Locate the cell with the specified text and output its [x, y] center coordinate. 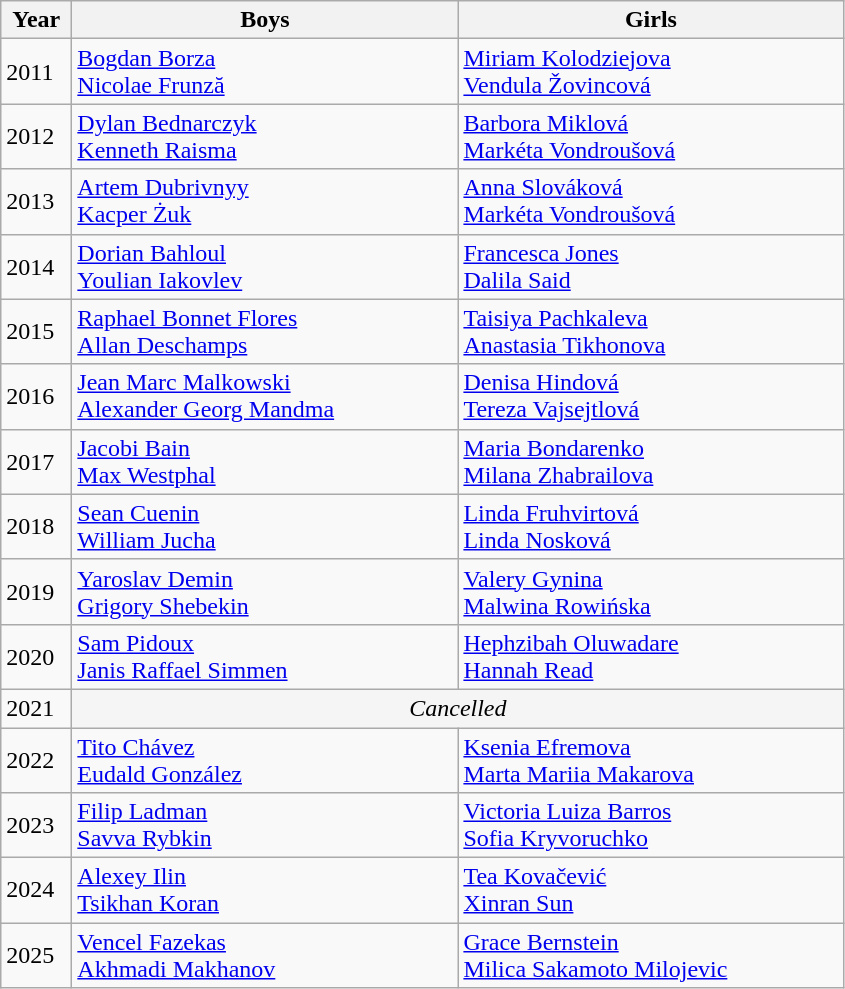
Grace Bernstein Milica Sakamoto Milojevic [651, 956]
Cancelled [458, 708]
Year [36, 20]
Victoria Luiza Barros Sofia Kryvoruchko [651, 826]
Taisiya Pachkaleva Anastasia Tikhonova [651, 332]
Jacobi Bain Max Westphal [265, 462]
2011 [36, 72]
2020 [36, 656]
2025 [36, 956]
Bogdan Borza Nicolae Frunză [265, 72]
Linda Fruhvirtová Linda Nosková [651, 526]
Denisa Hindová Tereza Vajsejtlová [651, 396]
Filip Ladman Savva Rybkin [265, 826]
Barbora Miklová Markéta Vondroušová [651, 136]
Girls [651, 20]
2014 [36, 266]
2015 [36, 332]
Tea Kovačević Xinran Sun [651, 890]
Artem Dubrivnyy Kacper Żuk [265, 202]
Valery Gynina Malwina Rowińska [651, 592]
2021 [36, 708]
Tito Chávez Eudald González [265, 760]
Miriam Kolodziejova Vendula Žovincová [651, 72]
Maria Bondarenko Milana Zhabrailova [651, 462]
Hephzibah Oluwadare Hannah Read [651, 656]
2022 [36, 760]
2012 [36, 136]
2019 [36, 592]
Boys [265, 20]
Dylan Bednarczyk Kenneth Raisma [265, 136]
Yaroslav Demin Grigory Shebekin [265, 592]
Sean Cuenin William Jucha [265, 526]
Dorian Bahloul Youlian Iakovlev [265, 266]
Alexey Ilin Tsikhan Koran [265, 890]
2023 [36, 826]
2024 [36, 890]
Jean Marc Malkowski Alexander Georg Mandma [265, 396]
Ksenia Efremova Marta Mariia Makarova [651, 760]
Vencel Fazekas Akhmadi Makhanov [265, 956]
Francesca Jones Dalila Said [651, 266]
2018 [36, 526]
2017 [36, 462]
Raphael Bonnet Flores Allan Deschamps [265, 332]
2016 [36, 396]
2013 [36, 202]
Anna Slováková Markéta Vondroušová [651, 202]
Sam Pidoux Janis Raffael Simmen [265, 656]
